Provide the [X, Y] coordinate of the cell's center where the given text is located.  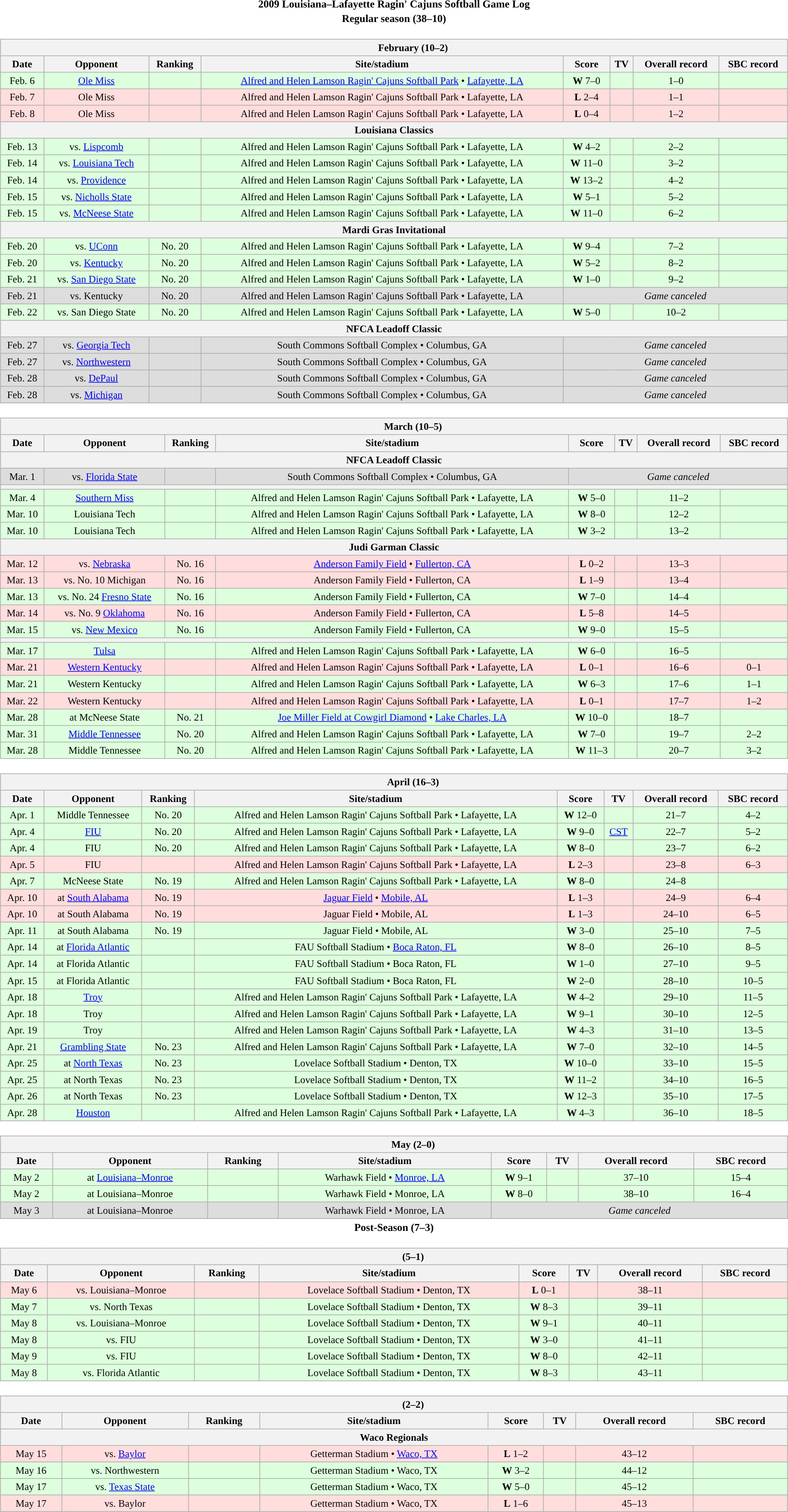
L 5–8 [591, 613]
vs. UConn [96, 246]
25–10 [676, 931]
39–11 [650, 1307]
40–11 [650, 1323]
13–3 [679, 564]
Waco Regionals [394, 1437]
Apr. 11 [22, 931]
6–5 [753, 914]
Mar. 31 [22, 734]
Feb. 7 [22, 97]
Feb. 13 [22, 147]
43–12 [635, 1454]
34–10 [676, 1080]
L 0–4 [587, 114]
45–12 [635, 1487]
Apr. 21 [22, 1047]
26–10 [676, 947]
29–10 [676, 997]
Mar. 1 [22, 476]
18–7 [679, 717]
36–10 [676, 1113]
21–7 [676, 815]
22–7 [676, 831]
Feb. 8 [22, 114]
May 9 [24, 1356]
L 1–9 [591, 580]
10–5 [753, 981]
Feb. 22 [22, 312]
13–2 [679, 531]
Apr. 28 [22, 1113]
10–2 [676, 312]
CST [619, 831]
vs. No. 24 Fresno State [105, 597]
16–4 [741, 1194]
May 15 [31, 1454]
W 11–3 [591, 750]
Mar. 12 [22, 564]
vs. New Mexico [105, 630]
19–7 [679, 734]
31–10 [676, 1030]
12–5 [753, 1014]
23–7 [676, 848]
Mardi Gras Invitational [394, 230]
W 5–1 [587, 197]
(2–2) [394, 1404]
23–8 [676, 864]
Mar. 4 [22, 498]
(5–1) [394, 1257]
17–7 [679, 701]
vs. Florida Atlantic [121, 1373]
vs. Florida State [105, 476]
43–11 [650, 1373]
16–6 [679, 667]
15–4 [741, 1178]
L 1–6 [516, 1504]
No. 21 [190, 717]
38–10 [636, 1194]
11–5 [753, 997]
17–6 [679, 684]
May 7 [24, 1307]
vs. North Texas [121, 1307]
L 0–2 [591, 564]
45–13 [635, 1504]
Mar. 14 [22, 613]
44–12 [635, 1470]
14–4 [679, 597]
vs. Nicholls State [96, 197]
vs. Texas State [125, 1487]
vs. No. 9 Oklahoma [105, 613]
13–5 [753, 1030]
Apr. 26 [22, 1096]
vs. No. 10 Michigan [105, 580]
W 5–2 [587, 263]
vs. McNeese State [96, 213]
Apr. 15 [22, 981]
at McNeese State [105, 717]
7–2 [676, 246]
Apr. 19 [22, 1030]
W 9–4 [587, 246]
0–1 [754, 667]
Apr. 5 [22, 864]
6–4 [753, 898]
Mar. 22 [22, 701]
38–11 [650, 1290]
March (10–5) [394, 427]
W 12–0 [580, 815]
8–5 [753, 947]
28–10 [676, 981]
Grambling State [93, 1047]
42–11 [650, 1356]
W 12–3 [580, 1096]
8–2 [676, 263]
Feb. 6 [22, 81]
vs. Nebraska [105, 564]
35–10 [676, 1096]
April (16–3) [394, 782]
McNeese State [93, 881]
32–10 [676, 1047]
L 2–4 [587, 97]
1–0 [676, 81]
Apr. 1 [22, 815]
vs. Louisiana Tech [96, 163]
27–10 [676, 964]
vs. Michigan [96, 395]
30–10 [676, 1014]
18–5 [753, 1113]
vs. DePaul [96, 378]
24–8 [676, 881]
February (10–2) [394, 48]
6–3 [753, 864]
W 6–0 [591, 651]
May (2–0) [394, 1144]
L 1–2 [516, 1454]
7–5 [753, 931]
9–5 [753, 964]
W 11–2 [580, 1080]
Judi Garman Classic [394, 547]
37–10 [636, 1178]
W 6–3 [591, 684]
vs. Georgia Tech [96, 345]
W 2–0 [580, 981]
May 6 [24, 1290]
33–10 [676, 1063]
Joe Miller Field at Cowgirl Diamond • Lake Charles, LA [392, 717]
W 13–2 [587, 180]
41–11 [650, 1340]
May 16 [31, 1470]
Houston [93, 1113]
9–2 [676, 279]
Tulsa [105, 651]
17–5 [753, 1096]
Apr. 7 [22, 881]
24–10 [676, 914]
13–4 [679, 580]
Mar. 15 [22, 630]
L 2–3 [580, 864]
Louisiana Classics [394, 130]
Mar. 17 [22, 651]
May 3 [26, 1211]
12–2 [679, 514]
Southern Miss [105, 498]
20–7 [679, 750]
24–9 [676, 898]
11–2 [679, 498]
vs. Lispcomb [96, 147]
vs. Providence [96, 180]
